Pinpoint the cell where the given text exists, returning its (x, y) midpoint coordinate. 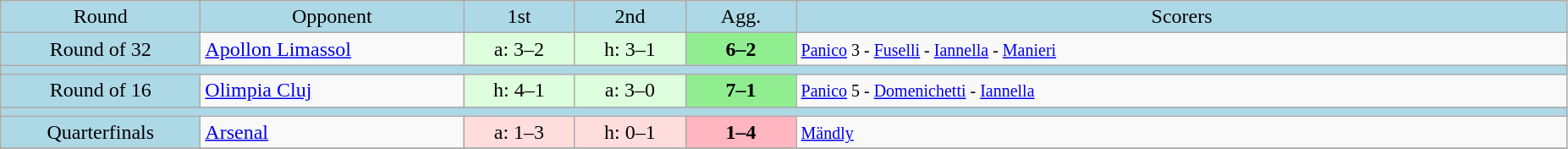
7–1 (741, 91)
h: 4–1 (520, 91)
Scorers (1181, 17)
a: 1–3 (520, 132)
6–2 (741, 49)
Panico 3 - Fuselli - Iannella - Manieri (1181, 49)
a: 3–2 (520, 49)
h: 3–1 (630, 49)
Olimpia Cluj (332, 91)
Round of 32 (101, 49)
Panico 5 - Domenichetti - Iannella (1181, 91)
Arsenal (332, 132)
Round of 16 (101, 91)
1st (520, 17)
Agg. (741, 17)
Opponent (332, 17)
2nd (630, 17)
Mändly (1181, 132)
h: 0–1 (630, 132)
Apollon Limassol (332, 49)
1–4 (741, 132)
a: 3–0 (630, 91)
Quarterfinals (101, 132)
Round (101, 17)
